Capture the cell that displays the provided text and extract its (x, y) central coordinate. 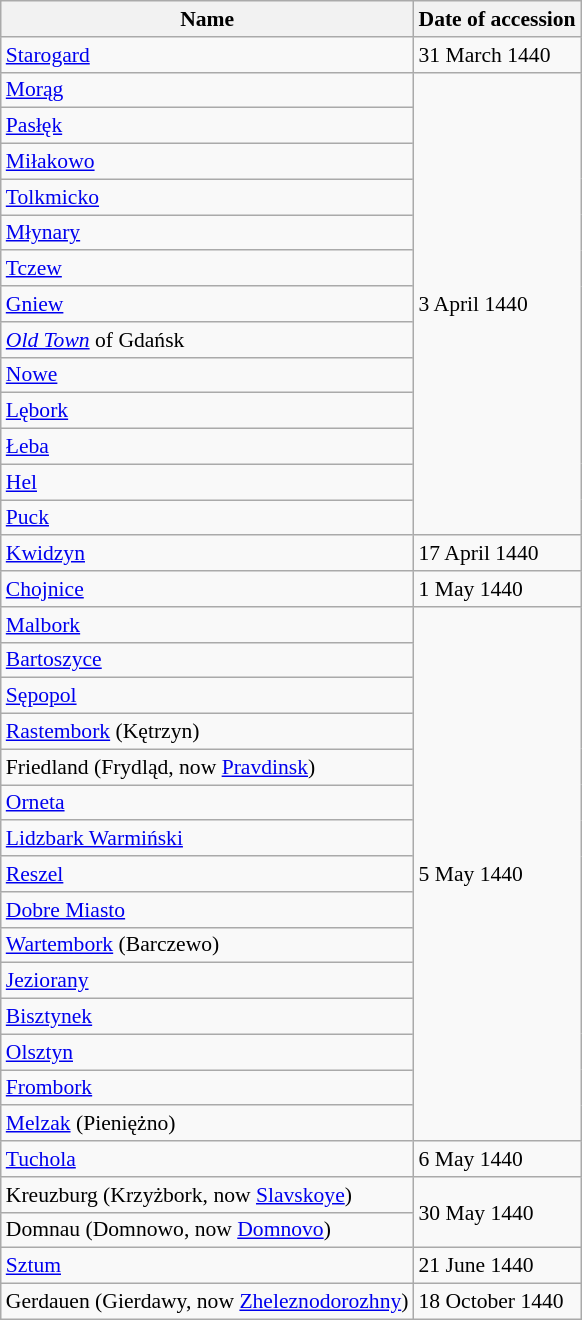
6 May 1440 (496, 1159)
Rastembork (Kętrzyn) (208, 732)
Bisztynek (208, 1017)
Kreuzburg (Krzyżbork, now Slavskoye) (208, 1195)
3 April 1440 (496, 304)
Date of accession (496, 19)
Tolkmicko (208, 197)
Melzak (Pieniężno) (208, 1124)
17 April 1440 (496, 554)
Olsztyn (208, 1052)
Miłakowo (208, 162)
Sztum (208, 1266)
Kwidzyn (208, 554)
Lidzbark Warmiński (208, 839)
Tczew (208, 269)
Domnau (Domnowo, now Domnovo) (208, 1230)
Lębork (208, 411)
Nowe (208, 375)
1 May 1440 (496, 589)
31 March 1440 (496, 55)
Młynary (208, 233)
Frombork (208, 1088)
Bartoszyce (208, 660)
Jeziorany (208, 981)
Pasłęk (208, 126)
Malbork (208, 625)
Morąg (208, 90)
18 October 1440 (496, 1302)
21 June 1440 (496, 1266)
Wartembork (Barczewo) (208, 945)
Hel (208, 482)
Friedland (Frydląd, now Pravdinsk) (208, 767)
5 May 1440 (496, 874)
Chojnice (208, 589)
Łeba (208, 447)
Tuchola (208, 1159)
Sępopol (208, 696)
30 May 1440 (496, 1212)
Reszel (208, 874)
Orneta (208, 803)
Dobre Miasto (208, 910)
Gniew (208, 304)
Name (208, 19)
Starogard (208, 55)
Gerdauen (Gierdawy, now Zheleznodorozhny) (208, 1302)
Puck (208, 518)
Old Town of Gdańsk (208, 340)
